Return [x, y] of the center of cell containing provided text 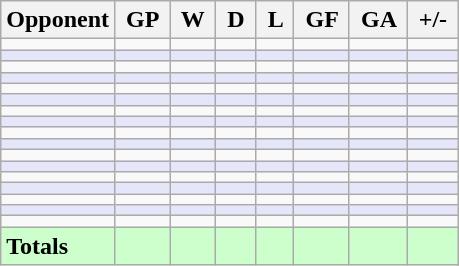
GP [142, 20]
Opponent [58, 20]
D [236, 20]
W [193, 20]
GA [378, 20]
GF [322, 20]
Totals [58, 246]
+/- [432, 20]
L [275, 20]
